Return [x, y] of the center of cell containing provided text 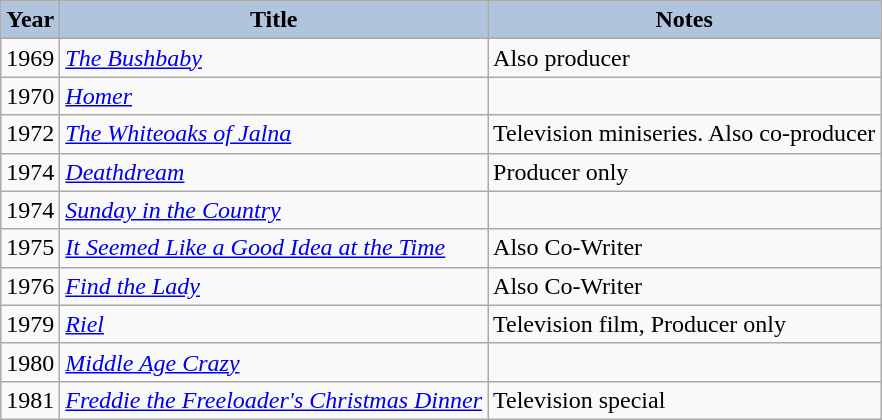
Title [274, 20]
Sunday in the Country [274, 210]
1970 [30, 96]
Riel [274, 324]
Television film, Producer only [684, 324]
Deathdream [274, 172]
Producer only [684, 172]
Find the Lady [274, 286]
Year [30, 20]
1979 [30, 324]
Television special [684, 400]
1981 [30, 400]
It Seemed Like a Good Idea at the Time [274, 248]
Television miniseries. Also co-producer [684, 134]
1969 [30, 58]
Middle Age Crazy [274, 362]
Also producer [684, 58]
1975 [30, 248]
1972 [30, 134]
The Bushbaby [274, 58]
1980 [30, 362]
The Whiteoaks of Jalna [274, 134]
1976 [30, 286]
Freddie the Freeloader's Christmas Dinner [274, 400]
Homer [274, 96]
Notes [684, 20]
